Identify which cell holds the provided text, then report its [X, Y] central coordinate. 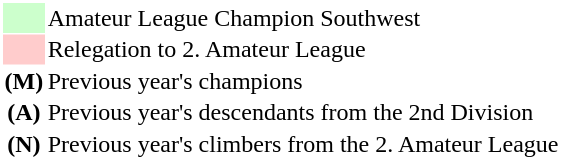
(N) [24, 144]
Previous year's descendants from the 2nd Division [303, 113]
(M) [24, 81]
Relegation to 2. Amateur League [303, 49]
Amateur League Champion Southwest [303, 18]
Previous year's champions [303, 81]
Previous year's climbers from the 2. Amateur League [303, 144]
(A) [24, 113]
